Provide the (x, y) coordinate of the cell's center where the given text is located.  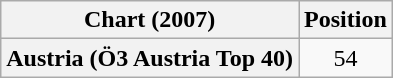
54 (346, 58)
Position (346, 20)
Austria (Ö3 Austria Top 40) (150, 58)
Chart (2007) (150, 20)
